Detect which cell encompasses the target text, then output its [x, y] center coordinate. 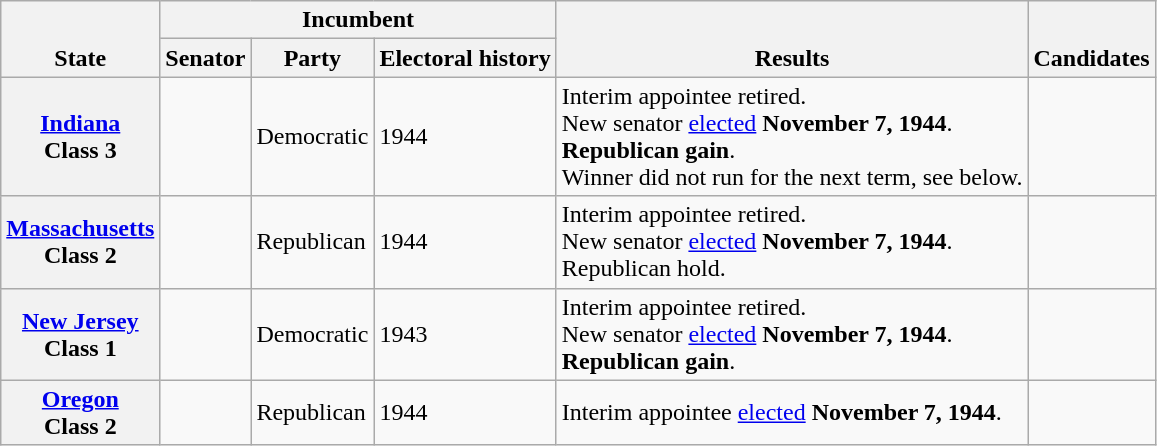
Incumbent [358, 20]
Interim appointee retired.New senator elected November 7, 1944.Republican gain. [792, 334]
IndianaClass 3 [80, 136]
Party [312, 58]
New JerseyClass 1 [80, 334]
1943 [465, 334]
State [80, 39]
Interim appointee retired.New senator elected November 7, 1944.Republican gain.Winner did not run for the next term, see below. [792, 136]
Candidates [1092, 39]
Electoral history [465, 58]
MassachusettsClass 2 [80, 242]
OregonClass 2 [80, 412]
Senator [206, 58]
Results [792, 39]
Interim appointee retired.New senator elected November 7, 1944.Republican hold. [792, 242]
Interim appointee elected November 7, 1944. [792, 412]
